Find where the given text appears and provide that cell's center as [X, Y] coordinate. 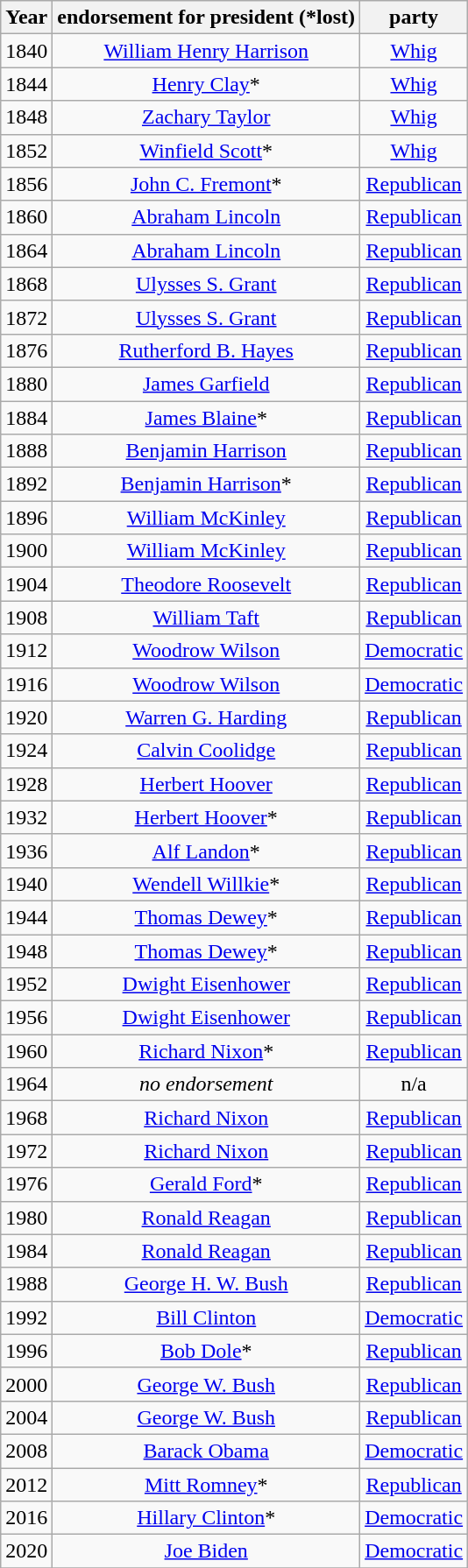
Rutherford B. Hayes [207, 350]
1964 [26, 1084]
1996 [26, 1351]
James Blaine* [207, 418]
Gerald Ford* [207, 1184]
2008 [26, 1451]
Wendell Willkie* [207, 884]
2004 [26, 1417]
1960 [26, 1051]
1900 [26, 551]
1888 [26, 451]
1908 [26, 618]
Herbert Hoover [207, 784]
Bob Dole* [207, 1351]
no endorsement [207, 1084]
Barack Obama [207, 1451]
1920 [26, 717]
endorsement for president (*lost) [207, 18]
1864 [26, 251]
1876 [26, 350]
1840 [26, 51]
Calvin Coolidge [207, 751]
James Garfield [207, 384]
1956 [26, 1018]
Zachary Taylor [207, 117]
Bill Clinton [207, 1317]
Mitt Romney* [207, 1485]
1992 [26, 1317]
Theodore Roosevelt [207, 584]
1880 [26, 384]
2000 [26, 1384]
1896 [26, 518]
1856 [26, 184]
1916 [26, 684]
1944 [26, 917]
1852 [26, 151]
2012 [26, 1485]
1844 [26, 84]
1972 [26, 1151]
1948 [26, 950]
1984 [26, 1251]
1872 [26, 317]
1980 [26, 1218]
1940 [26, 884]
1988 [26, 1284]
1892 [26, 484]
n/a [414, 1084]
1924 [26, 751]
Herbert Hoover* [207, 817]
party [414, 18]
1860 [26, 217]
1848 [26, 117]
Henry Clay* [207, 84]
1952 [26, 985]
Alf Landon* [207, 851]
John C. Fremont* [207, 184]
George H. W. Bush [207, 1284]
1868 [26, 284]
2020 [26, 1551]
1928 [26, 784]
William Taft [207, 618]
Year [26, 18]
1976 [26, 1184]
Benjamin Harrison* [207, 484]
William Henry Harrison [207, 51]
1912 [26, 651]
1884 [26, 418]
1904 [26, 584]
Joe Biden [207, 1551]
Benjamin Harrison [207, 451]
1968 [26, 1118]
2016 [26, 1518]
Winfield Scott* [207, 151]
1932 [26, 817]
Hillary Clinton* [207, 1518]
Warren G. Harding [207, 717]
Richard Nixon* [207, 1051]
1936 [26, 851]
